Pinpoint the cell where the given text exists, returning its (X, Y) midpoint coordinate. 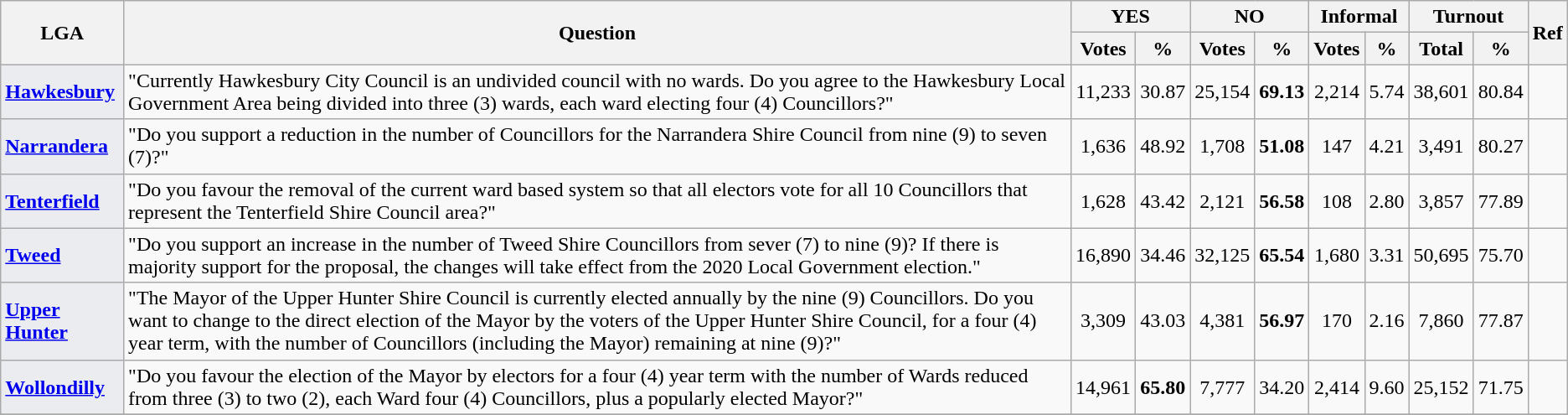
1,628 (1104, 201)
77.87 (1501, 321)
Tweed (62, 255)
25,154 (1223, 92)
9.60 (1387, 387)
56.97 (1282, 321)
YES (1131, 17)
2.80 (1387, 201)
65.54 (1282, 255)
77.89 (1501, 201)
Total (1441, 49)
38,601 (1441, 92)
Upper Hunter (62, 321)
3.31 (1387, 255)
2.16 (1387, 321)
34.20 (1282, 387)
Tenterfield (62, 201)
NO (1250, 17)
71.75 (1501, 387)
3,309 (1104, 321)
Hawkesbury (62, 92)
Question (598, 33)
Narrandera (62, 146)
75.70 (1501, 255)
2,214 (1337, 92)
50,695 (1441, 255)
65.80 (1163, 387)
Wollondilly (62, 387)
108 (1337, 201)
43.42 (1163, 201)
51.08 (1282, 146)
43.03 (1163, 321)
56.58 (1282, 201)
Ref (1548, 33)
5.74 (1387, 92)
69.13 (1282, 92)
16,890 (1104, 255)
4,381 (1223, 321)
3,491 (1441, 146)
7,777 (1223, 387)
"Do you support a reduction in the number of Councillors for the Narrandera Shire Council from nine (9) to seven (7)?" (598, 146)
80.84 (1501, 92)
147 (1337, 146)
Turnout (1468, 17)
34.46 (1163, 255)
25,152 (1441, 387)
4.21 (1387, 146)
7,860 (1441, 321)
11,233 (1104, 92)
2,414 (1337, 387)
1,680 (1337, 255)
14,961 (1104, 387)
1,636 (1104, 146)
1,708 (1223, 146)
2,121 (1223, 201)
48.92 (1163, 146)
Informal (1359, 17)
30.87 (1163, 92)
3,857 (1441, 201)
LGA (62, 33)
170 (1337, 321)
32,125 (1223, 255)
80.27 (1501, 146)
